Search for the cell housing the specified text and yield its (x, y) center coordinate. 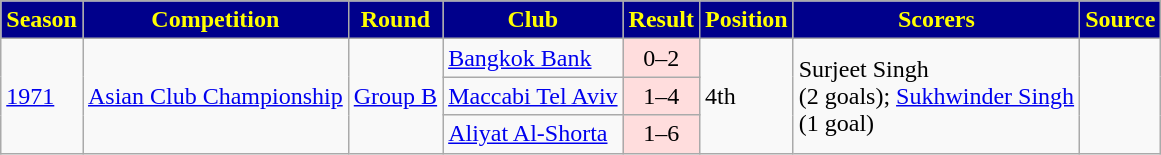
Aliyat Al-Shorta (533, 134)
4th (746, 96)
Asian Club Championship (215, 96)
Bangkok Bank (533, 58)
1971 (42, 96)
Group B (395, 96)
Surjeet Singh(2 goals); Sukhwinder Singh(1 goal) (936, 96)
Scorers (936, 20)
Competition (215, 20)
Result (661, 20)
Maccabi Tel Aviv (533, 96)
0–2 (661, 58)
Round (395, 20)
Club (533, 20)
1–4 (661, 96)
Season (42, 20)
1–6 (661, 134)
Source (1120, 20)
Position (746, 20)
